Search for the cell housing the specified text and yield its (x, y) center coordinate. 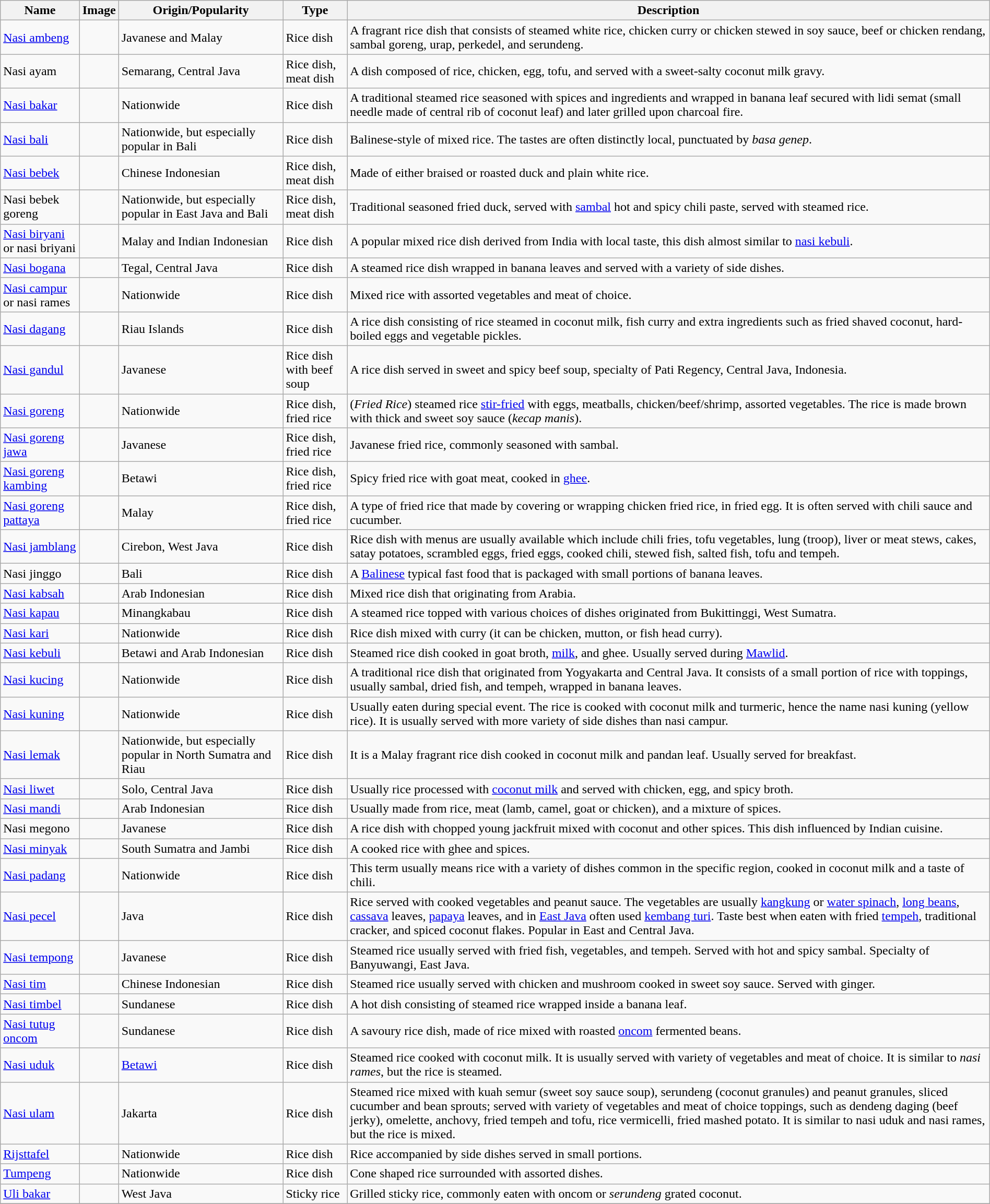
Description (668, 10)
Nasi timbel (40, 1004)
Grilled sticky rice, commonly eaten with oncom or serundeng grated coconut. (668, 1194)
A savoury rice dish, made of rice mixed with roasted oncom fermented beans. (668, 1031)
Tegal, Central Java (201, 268)
Rijsttafel (40, 1154)
Nasi kucing (40, 680)
Jakarta (201, 1113)
Nasi kapau (40, 613)
Sticky rice (315, 1194)
Javanese and Malay (201, 38)
Nasi goreng pattaya (40, 512)
Nasi jinggo (40, 574)
Nasi minyak (40, 848)
Nasi dagang (40, 329)
Name (40, 10)
Javanese fried rice, commonly seasoned with sambal. (668, 445)
Cone shaped rice surrounded with assorted dishes. (668, 1174)
Tumpeng (40, 1174)
Nasi mandi (40, 808)
A dish composed of rice, chicken, egg, tofu, and served with a sweet-salty coconut milk gravy. (668, 71)
A rice dish with chopped young jackfruit mixed with coconut and other spices. This dish influenced by Indian cuisine. (668, 828)
Nasi kabsah (40, 593)
Nasi padang (40, 876)
Nasi goreng (40, 410)
It is a Malay fragrant rice dish cooked in coconut milk and pandan leaf. Usually served for breakfast. (668, 755)
Steamed rice usually served with chicken and mushroom cooked in sweet soy sauce. Served with ginger. (668, 984)
Usually made from rice, meat (lamb, camel, goat or chicken), and a mixture of spices. (668, 808)
Nationwide, but especially popular in Bali (201, 139)
This term usually means rice with a variety of dishes common in the specific region, cooked in coconut milk and a taste of chili. (668, 876)
Spicy fried rice with goat meat, cooked in ghee. (668, 479)
Nasi liwet (40, 789)
A steamed rice dish wrapped in banana leaves and served with a variety of side dishes. (668, 268)
Steamed rice usually served with fried fish, vegetables, and tempeh. Served with hot and spicy sambal. Specialty of Banyuwangi, East Java. (668, 957)
A cooked rice with ghee and spices. (668, 848)
South Sumatra and Jambi (201, 848)
West Java (201, 1194)
Nasi megono (40, 828)
Balinese-style of mixed rice. The tastes are often distinctly local, punctuated by basa genep. (668, 139)
Nasi ulam (40, 1113)
Solo, Central Java (201, 789)
A popular mixed rice dish derived from India with local taste, this dish almost similar to nasi kebuli. (668, 241)
A steamed rice topped with various choices of dishes originated from Bukittinggi, West Sumatra. (668, 613)
Rice dish with beef soup (315, 369)
Semarang, Central Java (201, 71)
Steamed rice dish cooked in goat broth, milk, and ghee. Usually served during Mawlid. (668, 653)
Nasi uduk (40, 1065)
Nasi goreng jawa (40, 445)
Nasi biryani or nasi briyani (40, 241)
Nasi lemak (40, 755)
Nasi kebuli (40, 653)
Java (201, 916)
Rice accompanied by side dishes served in small portions. (668, 1154)
Usually rice processed with coconut milk and served with chicken, egg, and spicy broth. (668, 789)
Nasi ayam (40, 71)
Nasi bebek goreng (40, 207)
Nasi campur or nasi rames (40, 294)
Image (99, 10)
Nasi pecel (40, 916)
Nasi bakar (40, 105)
Nasi goreng kambing (40, 479)
A rice dish served in sweet and spicy beef soup, specialty of Pati Regency, Central Java, Indonesia. (668, 369)
Nasi kari (40, 633)
Rice dish mixed with curry (it can be chicken, mutton, or fish head curry). (668, 633)
Riau Islands (201, 329)
Nasi gandul (40, 369)
Nasi tim (40, 984)
Cirebon, West Java (201, 547)
Type (315, 10)
Traditional seasoned fried duck, served with sambal hot and spicy chili paste, served with steamed rice. (668, 207)
Bali (201, 574)
Nasi bali (40, 139)
Minangkabau (201, 613)
Nasi jamblang (40, 547)
Nasi ambeng (40, 38)
Nasi bogana (40, 268)
Nasi kuning (40, 714)
Uli bakar (40, 1194)
A hot dish consisting of steamed rice wrapped inside a banana leaf. (668, 1004)
Nasi tempong (40, 957)
Made of either braised or roasted duck and plain white rice. (668, 173)
Mixed rice with assorted vegetables and meat of choice. (668, 294)
A Balinese typical fast food that is packaged with small portions of banana leaves. (668, 574)
Betawi and Arab Indonesian (201, 653)
Origin/Popularity (201, 10)
Mixed rice dish that originating from Arabia. (668, 593)
Malay and Indian Indonesian (201, 241)
Malay (201, 512)
Nationwide, but especially popular in East Java and Bali (201, 207)
Nasi tutug oncom (40, 1031)
Nationwide, but especially popular in North Sumatra and Riau (201, 755)
A type of fried rice that made by covering or wrapping chicken fried rice, in fried egg. It is often served with chili sauce and cucumber. (668, 512)
Nasi bebek (40, 173)
